Detect which cell encompasses the target text, then output its (X, Y) center coordinate. 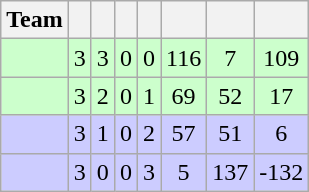
57 (184, 134)
17 (282, 96)
51 (230, 134)
69 (184, 96)
Team (35, 20)
109 (282, 58)
52 (230, 96)
7 (230, 58)
137 (230, 172)
5 (184, 172)
116 (184, 58)
-132 (282, 172)
6 (282, 134)
